Scan for the cell matching the given text and deliver its [x, y] coordinate at center. 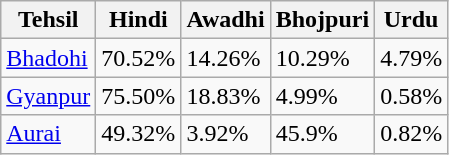
0.58% [412, 96]
75.50% [138, 96]
10.29% [322, 58]
14.26% [226, 58]
4.99% [322, 96]
70.52% [138, 58]
Aurai [48, 134]
49.32% [138, 134]
Urdu [412, 20]
Tehsil [48, 20]
Bhadohi [48, 58]
3.92% [226, 134]
Hindi [138, 20]
Awadhi [226, 20]
4.79% [412, 58]
0.82% [412, 134]
Gyanpur [48, 96]
18.83% [226, 96]
Bhojpuri [322, 20]
45.9% [322, 134]
